Output the [x, y] coordinate of the center of the cell containing the given text.  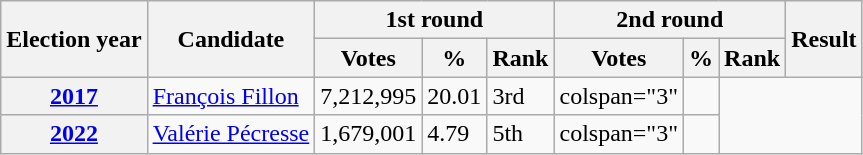
20.01 [454, 96]
2017 [74, 96]
7,212,995 [368, 96]
4.79 [454, 134]
Result [824, 39]
2nd round [670, 20]
5th [520, 134]
1,679,001 [368, 134]
1st round [434, 20]
2022 [74, 134]
Valérie Pécresse [231, 134]
Candidate [231, 39]
3rd [520, 96]
François Fillon [231, 96]
Election year [74, 39]
